Locate the cell with the specified text and output its (X, Y) center coordinate. 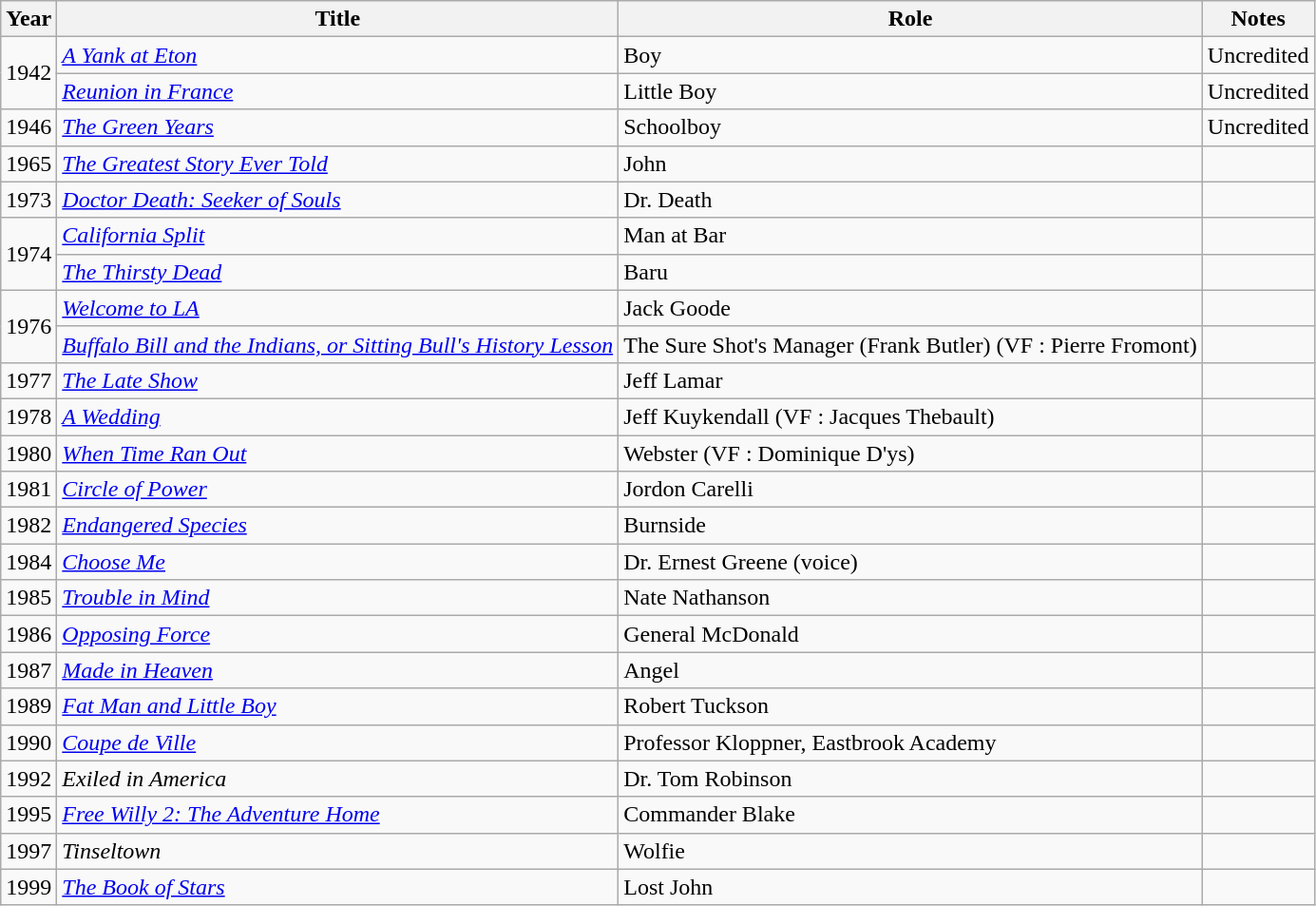
1990 (29, 742)
Year (29, 19)
1973 (29, 200)
1982 (29, 526)
Man at Bar (910, 236)
Jeff Kuykendall (VF : Jacques Thebault) (910, 416)
Notes (1258, 19)
1977 (29, 380)
1981 (29, 490)
The Late Show (338, 380)
Doctor Death: Seeker of Souls (338, 200)
1965 (29, 164)
The Thirsty Dead (338, 272)
Trouble in Mind (338, 598)
Exiled in America (338, 779)
John (910, 164)
1984 (29, 562)
Coupe de Ville (338, 742)
Baru (910, 272)
Tinseltown (338, 851)
The Sure Shot's Manager (Frank Butler) (VF : Pierre Fromont) (910, 344)
The Green Years (338, 127)
California Split (338, 236)
Burnside (910, 526)
Dr. Death (910, 200)
The Greatest Story Ever Told (338, 164)
Webster (VF : Dominique D'ys) (910, 453)
Opposing Force (338, 634)
Buffalo Bill and the Indians, or Sitting Bull's History Lesson (338, 344)
Jordon Carelli (910, 490)
Choose Me (338, 562)
1986 (29, 634)
Jack Goode (910, 308)
Little Boy (910, 91)
Nate Nathanson (910, 598)
1997 (29, 851)
1985 (29, 598)
Boy (910, 55)
Free Willy 2: The Adventure Home (338, 815)
When Time Ran Out (338, 453)
Made in Heaven (338, 670)
1976 (29, 326)
1995 (29, 815)
Reunion in France (338, 91)
1946 (29, 127)
Robert Tuckson (910, 706)
Dr. Ernest Greene (voice) (910, 562)
Jeff Lamar (910, 380)
1974 (29, 254)
Dr. Tom Robinson (910, 779)
Professor Kloppner, Eastbrook Academy (910, 742)
Schoolboy (910, 127)
1980 (29, 453)
1999 (29, 887)
1992 (29, 779)
General McDonald (910, 634)
Title (338, 19)
Welcome to LA (338, 308)
1989 (29, 706)
Angel (910, 670)
Role (910, 19)
Wolfie (910, 851)
1987 (29, 670)
1978 (29, 416)
A Yank at Eton (338, 55)
Endangered Species (338, 526)
Commander Blake (910, 815)
Fat Man and Little Boy (338, 706)
A Wedding (338, 416)
The Book of Stars (338, 887)
1942 (29, 73)
Circle of Power (338, 490)
Lost John (910, 887)
